For the text-containing cell, return its midpoint in [X, Y] coordinate format. 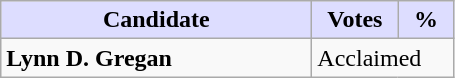
Candidate [156, 20]
% [426, 20]
Lynn D. Gregan [156, 58]
Votes [355, 20]
Acclaimed [383, 58]
